Output the [x, y] coordinate of the center of the cell containing the given text.  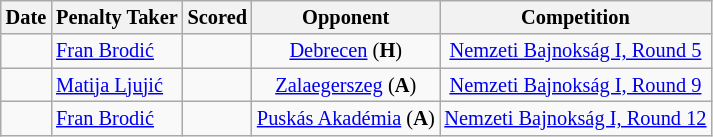
Matija Ljujić [116, 85]
Opponent [346, 17]
Date [26, 17]
Scored [218, 17]
Debrecen (H) [346, 51]
Penalty Taker [116, 17]
Nemzeti Bajnokság I, Round 9 [576, 85]
Puskás Akadémia (A) [346, 118]
Nemzeti Bajnokság I, Round 5 [576, 51]
Competition [576, 17]
Nemzeti Bajnokság I, Round 12 [576, 118]
Zalaegerszeg (A) [346, 85]
